Search for the cell housing the specified text and yield its [X, Y] center coordinate. 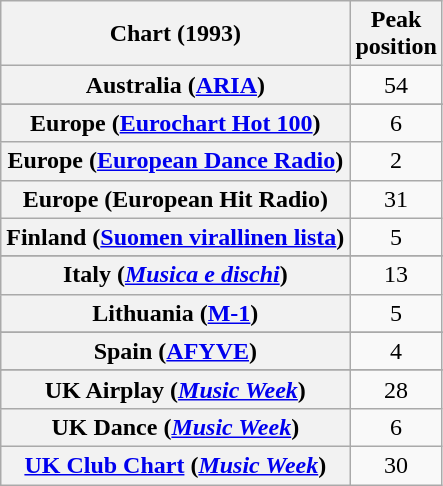
Europe (European Hit Radio) [176, 199]
Europe (Eurochart Hot 100) [176, 123]
Lithuania (M-1) [176, 313]
54 [396, 85]
Chart (1993) [176, 34]
Australia (ARIA) [176, 85]
2 [396, 161]
Peakposition [396, 34]
UK Club Chart (Music Week) [176, 465]
4 [396, 351]
28 [396, 389]
13 [396, 275]
UK Airplay (Music Week) [176, 389]
Finland (Suomen virallinen lista) [176, 237]
Italy (Musica e dischi) [176, 275]
Europe (European Dance Radio) [176, 161]
30 [396, 465]
UK Dance (Music Week) [176, 427]
31 [396, 199]
Spain (AFYVE) [176, 351]
